Return the [X, Y] coordinate for the center point of the cell that contains the specified text.  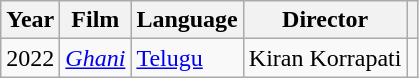
2022 [30, 58]
Director [325, 20]
Telugu [187, 58]
Kiran Korrapati [325, 58]
Language [187, 20]
Ghani [96, 58]
Year [30, 20]
Film [96, 20]
